Find where the given text appears and provide that cell's center as [x, y] coordinate. 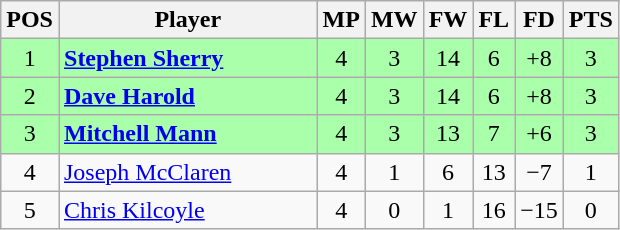
5 [30, 210]
PTS [590, 20]
Mitchell Mann [188, 134]
Chris Kilcoyle [188, 210]
FL [494, 20]
FW [448, 20]
7 [494, 134]
−7 [540, 172]
Player [188, 20]
FD [540, 20]
Joseph McClaren [188, 172]
Stephen Sherry [188, 58]
16 [494, 210]
−15 [540, 210]
Dave Harold [188, 96]
MW [394, 20]
POS [30, 20]
2 [30, 96]
+6 [540, 134]
MP [341, 20]
